Provide the [X, Y] coordinate of the cell's center where the given text is located.  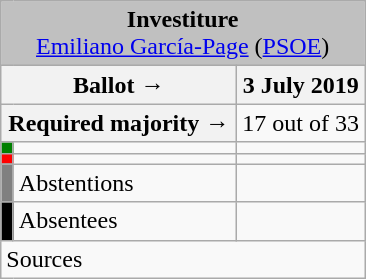
17 out of 33 [301, 123]
Required majority → [119, 123]
Ballot → [119, 85]
3 July 2019 [301, 85]
InvestitureEmiliano García-Page (PSOE) [183, 34]
Sources [183, 259]
Abstentions [125, 183]
Absentees [125, 221]
